Return the [x, y] coordinate for the center point of the cell that contains the specified text.  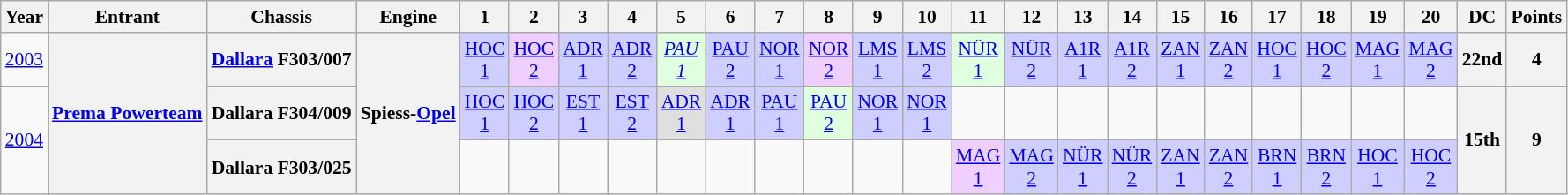
6 [730, 17]
15 [1180, 17]
2003 [25, 60]
17 [1277, 17]
10 [927, 17]
16 [1228, 17]
NOR2 [829, 60]
EST2 [632, 113]
LMS2 [927, 60]
Prema Powerteam [127, 113]
LMS1 [877, 60]
BRN2 [1326, 168]
18 [1326, 17]
14 [1132, 17]
20 [1430, 17]
2004 [25, 140]
12 [1032, 17]
Chassis [282, 17]
Dallara F303/007 [282, 60]
11 [979, 17]
EST1 [583, 113]
A1R2 [1132, 60]
Points [1536, 17]
Spiess-Opel [408, 113]
BRN1 [1277, 168]
Dallara F303/025 [282, 168]
DC [1482, 17]
15th [1482, 140]
3 [583, 17]
13 [1083, 17]
22nd [1482, 60]
Entrant [127, 17]
2 [534, 17]
19 [1378, 17]
5 [682, 17]
ADR2 [632, 60]
8 [829, 17]
A1R1 [1083, 60]
7 [780, 17]
1 [485, 17]
Engine [408, 17]
Year [25, 17]
Dallara F304/009 [282, 113]
